Pinpoint the cell where the given text exists, returning its [x, y] midpoint coordinate. 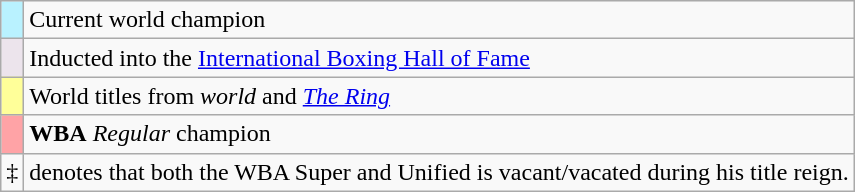
Inducted into the International Boxing Hall of Fame [439, 58]
Current world champion [439, 20]
WBA Regular champion [439, 134]
denotes that both the WBA Super and Unified is vacant/vacated during his title reign. [439, 172]
‡ [12, 172]
World titles from world and The Ring [439, 96]
